Locate the cell with the specified text and output its (x, y) center coordinate. 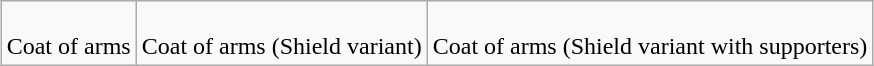
Coat of arms (Shield variant with supporters) (650, 34)
Coat of arms (68, 34)
Coat of arms (Shield variant) (282, 34)
